Locate the cell with the specified text and output its (x, y) center coordinate. 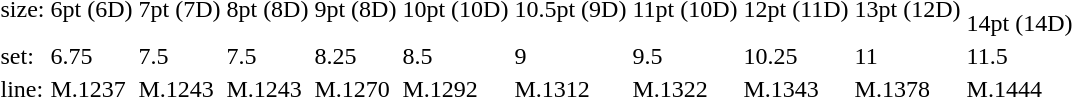
10.25 (796, 56)
11 (908, 56)
6.75 (92, 56)
9 (570, 56)
8.5 (456, 56)
9.5 (685, 56)
8.25 (356, 56)
